For the text-containing cell, return its midpoint in [x, y] coordinate format. 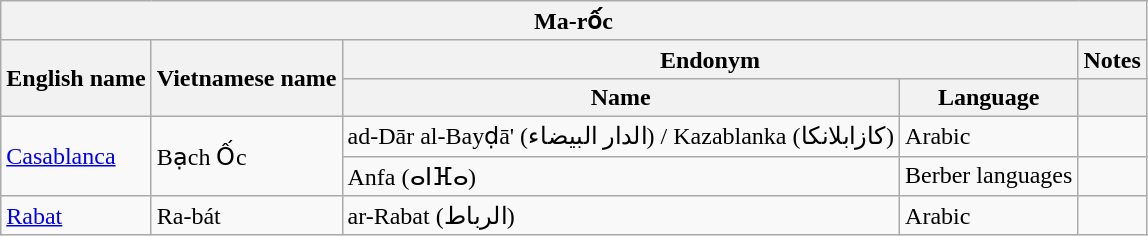
ad-Dār al-Bayḍā' (الدار البيضاء) / Kazablanka (كازابلانكا) [621, 136]
Endonym [710, 59]
Vietnamese name [246, 78]
Anfa (ⴰⵏⴼⴰ) [621, 176]
Berber languages [989, 176]
Bạch Ốc [246, 156]
Ma-rốc [574, 21]
Ra-bát [246, 216]
Language [989, 97]
Rabat [76, 216]
Notes [1112, 59]
ar-Rabat (الرباط) [621, 216]
Name [621, 97]
Casablanca [76, 156]
English name [76, 78]
